Return the (X, Y) coordinate for the center point of the cell that contains the specified text.  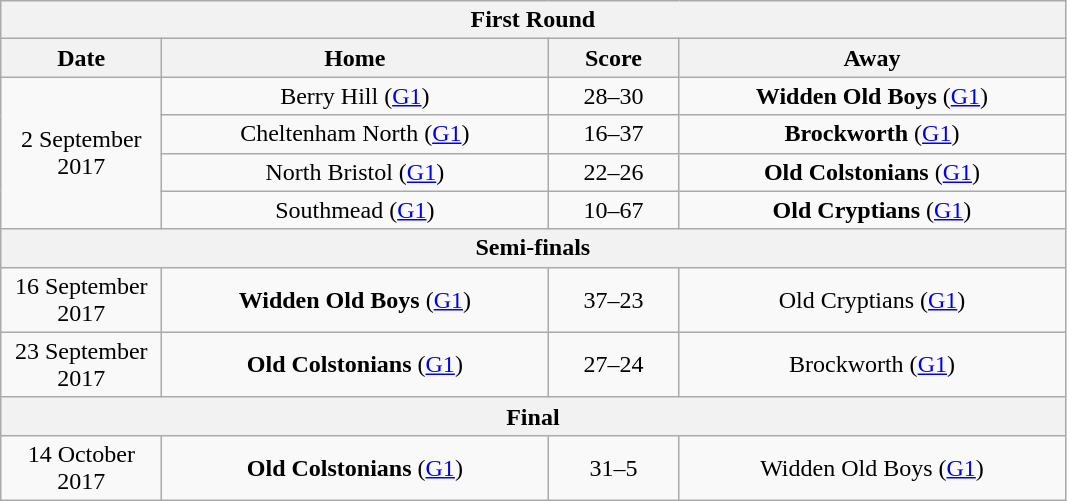
31–5 (614, 468)
Score (614, 58)
Date (82, 58)
North Bristol (G1) (355, 172)
First Round (533, 20)
23 September 2017 (82, 364)
22–26 (614, 172)
Semi-finals (533, 248)
Away (872, 58)
Home (355, 58)
2 September 2017 (82, 153)
16–37 (614, 134)
10–67 (614, 210)
Berry Hill (G1) (355, 96)
Southmead (G1) (355, 210)
Final (533, 416)
14 October 2017 (82, 468)
Cheltenham North (G1) (355, 134)
28–30 (614, 96)
37–23 (614, 300)
27–24 (614, 364)
16 September 2017 (82, 300)
